From the cell containing the given text, extract its center point as [x, y] coordinate. 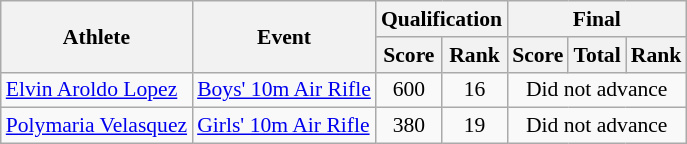
Elvin Aroldo Lopez [96, 90]
Event [284, 36]
380 [409, 126]
Polymaria Velasquez [96, 126]
Athlete [96, 36]
Final [596, 19]
600 [409, 90]
19 [474, 126]
16 [474, 90]
Qualification [442, 19]
Boys' 10m Air Rifle [284, 90]
Total [596, 55]
Girls' 10m Air Rifle [284, 126]
